Capture the cell that displays the provided text and extract its [x, y] central coordinate. 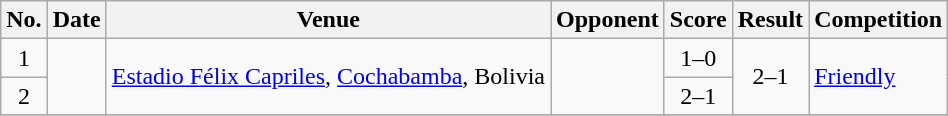
Competition [878, 20]
1 [24, 58]
Venue [328, 20]
1–0 [698, 58]
Opponent [608, 20]
No. [24, 20]
2 [24, 96]
Friendly [878, 77]
Score [698, 20]
Result [770, 20]
Date [76, 20]
Estadio Félix Capriles, Cochabamba, Bolivia [328, 77]
